Search for the cell housing the specified text and yield its (x, y) center coordinate. 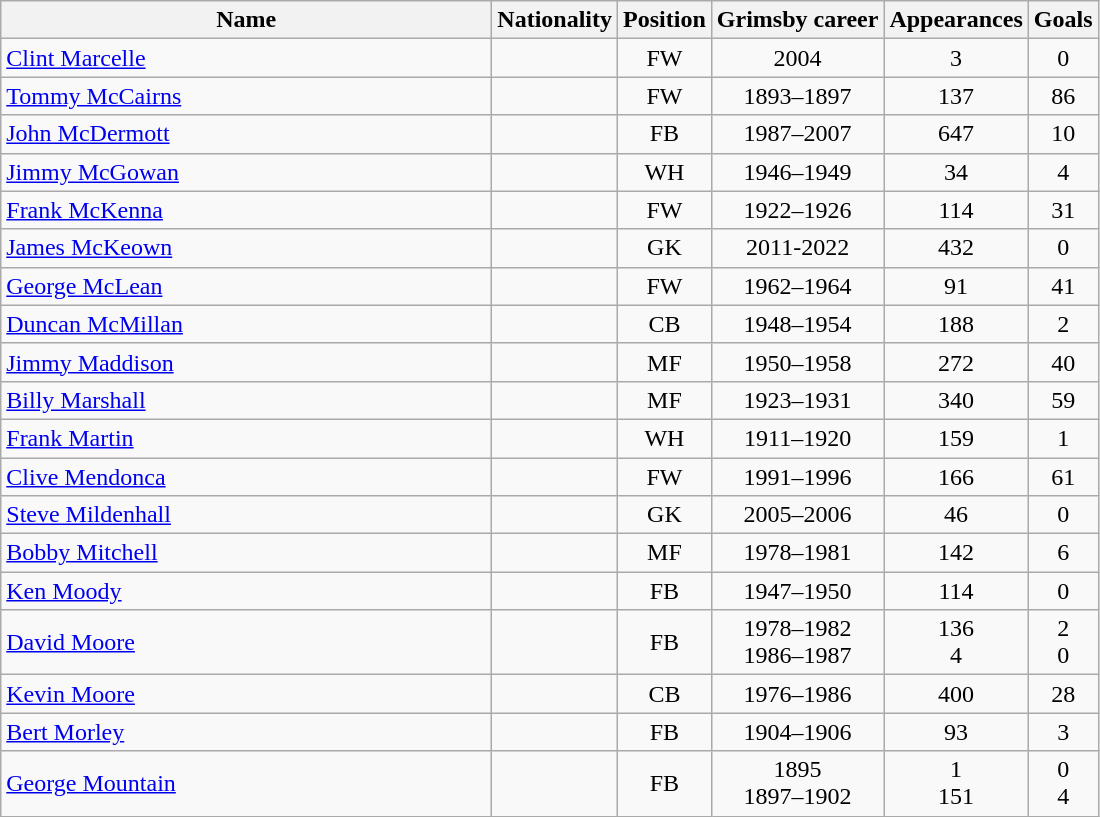
1904–1906 (798, 732)
David Moore (246, 642)
6 (1063, 553)
1978–1981 (798, 553)
10 (1063, 134)
18951897–1902 (798, 784)
1 (1063, 438)
93 (956, 732)
166 (956, 477)
61 (1063, 477)
1923–1931 (798, 400)
1911–1920 (798, 438)
1962–1964 (798, 286)
1950–1958 (798, 362)
34 (956, 172)
Goals (1063, 20)
Bert Morley (246, 732)
41 (1063, 286)
1151 (956, 784)
40 (1063, 362)
1948–1954 (798, 324)
4 (1063, 172)
Billy Marshall (246, 400)
159 (956, 438)
1946–1949 (798, 172)
91 (956, 286)
Grimsby career (798, 20)
Duncan McMillan (246, 324)
Position (665, 20)
Jimmy Maddison (246, 362)
1364 (956, 642)
Clive Mendonca (246, 477)
1922–1926 (798, 210)
Nationality (555, 20)
400 (956, 694)
2005–2006 (798, 515)
46 (956, 515)
1893–1897 (798, 96)
Steve Mildenhall (246, 515)
Bobby Mitchell (246, 553)
28 (1063, 694)
Tommy McCairns (246, 96)
188 (956, 324)
Name (246, 20)
59 (1063, 400)
142 (956, 553)
1991–1996 (798, 477)
2004 (798, 58)
Jimmy McGowan (246, 172)
20 (1063, 642)
George McLean (246, 286)
04 (1063, 784)
2 (1063, 324)
137 (956, 96)
2011-2022 (798, 248)
James McKeown (246, 248)
1976–1986 (798, 694)
Appearances (956, 20)
1987–2007 (798, 134)
Frank McKenna (246, 210)
1978–19821986–1987 (798, 642)
John McDermott (246, 134)
Frank Martin (246, 438)
272 (956, 362)
Ken Moody (246, 591)
86 (1063, 96)
31 (1063, 210)
Clint Marcelle (246, 58)
340 (956, 400)
Kevin Moore (246, 694)
George Mountain (246, 784)
1947–1950 (798, 591)
432 (956, 248)
647 (956, 134)
